Output the (X, Y) coordinate of the center of the cell containing the given text.  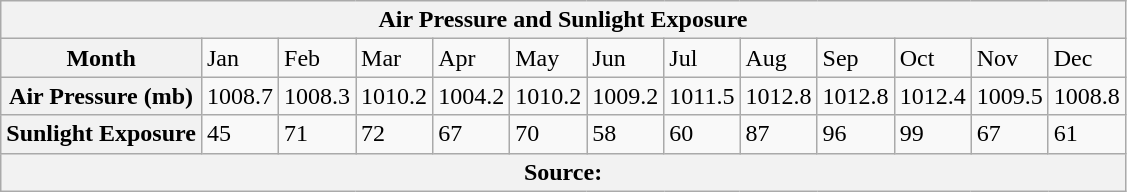
Jan (240, 58)
45 (240, 134)
May (548, 58)
Sep (856, 58)
1012.4 (932, 96)
Month (102, 58)
Air Pressure and Sunlight Exposure (564, 20)
61 (1086, 134)
Apr (472, 58)
96 (856, 134)
Nov (1010, 58)
Feb (318, 58)
72 (394, 134)
Aug (778, 58)
71 (318, 134)
60 (702, 134)
87 (778, 134)
70 (548, 134)
1004.2 (472, 96)
1009.2 (626, 96)
Air Pressure (mb) (102, 96)
Source: (564, 172)
Oct (932, 58)
58 (626, 134)
Jul (702, 58)
1008.8 (1086, 96)
Dec (1086, 58)
Jun (626, 58)
Sunlight Exposure (102, 134)
1008.3 (318, 96)
99 (932, 134)
1008.7 (240, 96)
Mar (394, 58)
1009.5 (1010, 96)
1011.5 (702, 96)
